Detect which cell encompasses the target text, then output its [x, y] center coordinate. 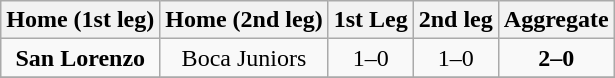
1st Leg [370, 20]
Boca Juniors [244, 58]
San Lorenzo [80, 58]
2–0 [556, 58]
Home (2nd leg) [244, 20]
2nd leg [456, 20]
Aggregate [556, 20]
Home (1st leg) [80, 20]
